For the text-containing cell, return its midpoint in [X, Y] coordinate format. 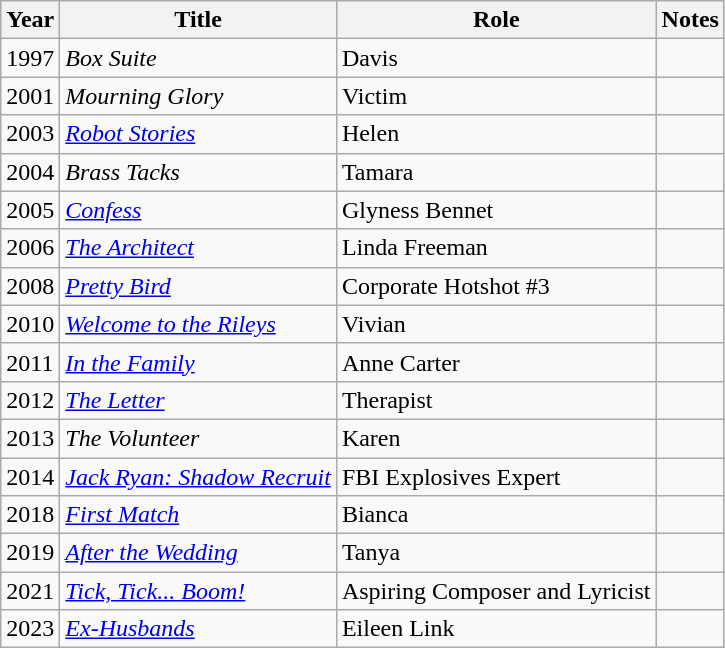
2005 [30, 210]
Brass Tacks [198, 172]
1997 [30, 58]
Role [496, 20]
Tick, Tick... Boom! [198, 591]
Anne Carter [496, 362]
2004 [30, 172]
FBI Explosives Expert [496, 477]
2021 [30, 591]
Therapist [496, 400]
After the Wedding [198, 553]
Pretty Bird [198, 286]
The Architect [198, 248]
Linda Freeman [496, 248]
Glyness Bennet [496, 210]
2010 [30, 324]
Mourning Glory [198, 96]
2011 [30, 362]
Year [30, 20]
2006 [30, 248]
Aspiring Composer and Lyricist [496, 591]
2001 [30, 96]
Welcome to the Rileys [198, 324]
2014 [30, 477]
The Volunteer [198, 438]
Karen [496, 438]
In the Family [198, 362]
Tanya [496, 553]
Confess [198, 210]
2008 [30, 286]
2019 [30, 553]
Victim [496, 96]
2013 [30, 438]
Tamara [496, 172]
Notes [690, 20]
First Match [198, 515]
Vivian [496, 324]
Robot Stories [198, 134]
Bianca [496, 515]
Helen [496, 134]
2012 [30, 400]
Jack Ryan: Shadow Recruit [198, 477]
2003 [30, 134]
Ex-Husbands [198, 629]
Eileen Link [496, 629]
Title [198, 20]
Davis [496, 58]
Corporate Hotshot #3 [496, 286]
The Letter [198, 400]
Box Suite [198, 58]
2018 [30, 515]
2023 [30, 629]
